Search for the cell housing the specified text and yield its (X, Y) center coordinate. 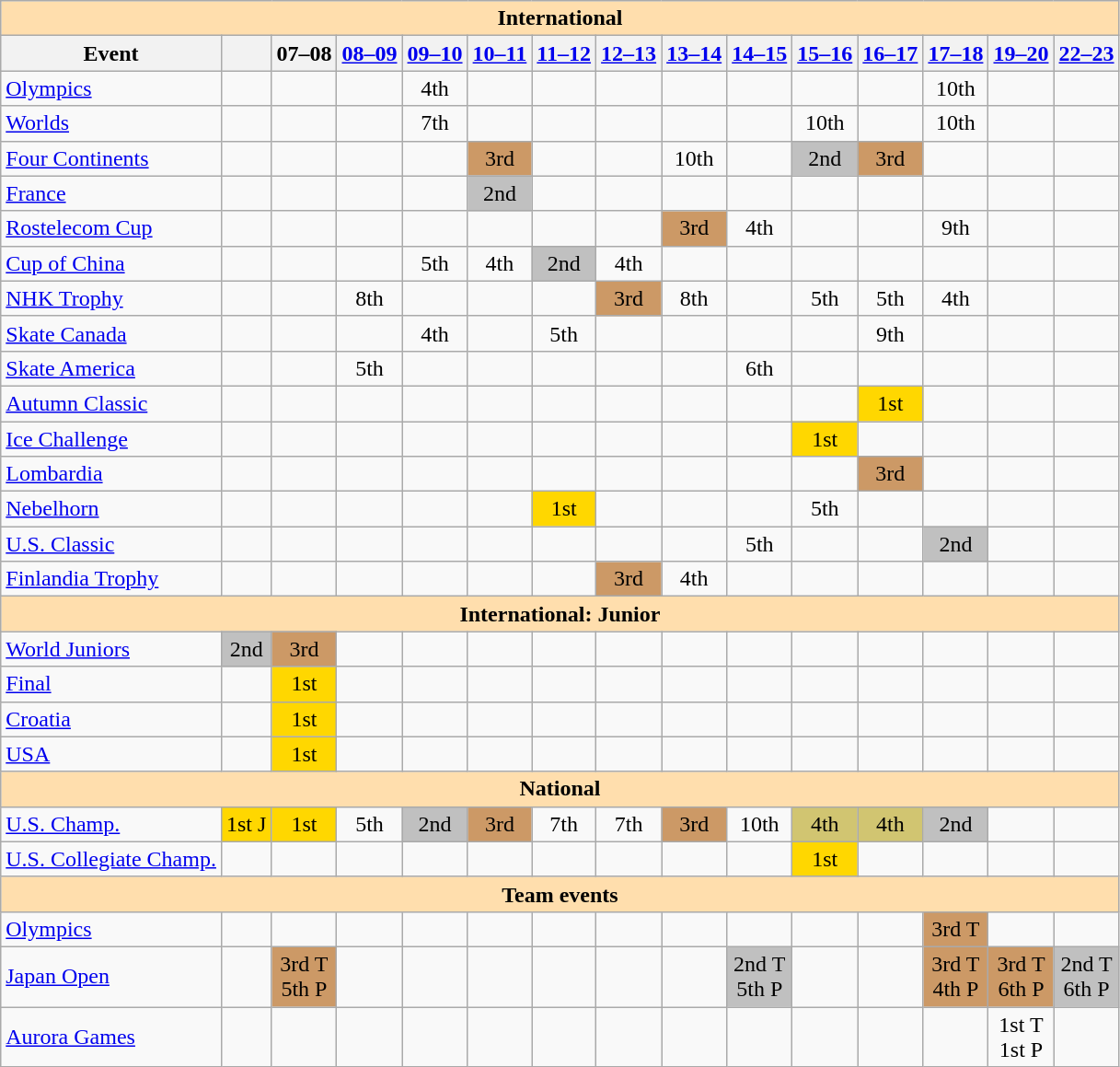
Finlandia Trophy (111, 579)
19–20 (1022, 53)
14–15 (760, 53)
International (560, 18)
6th (760, 368)
11–12 (564, 53)
Skate Canada (111, 333)
15–16 (825, 53)
10–11 (500, 53)
09–10 (434, 53)
Lombardia (111, 474)
Team events (560, 894)
Japan Open (111, 976)
NHK Trophy (111, 298)
Cup of China (111, 263)
12–13 (629, 53)
22–23 (1086, 53)
World Juniors (111, 649)
Nebelhorn (111, 509)
1st T 1st P (1022, 1037)
2nd T 6th P (1086, 976)
U.S. Collegiate Champ. (111, 859)
3rd T (955, 929)
16–17 (891, 53)
Aurora Games (111, 1037)
France (111, 193)
07–08 (304, 53)
International: Junior (560, 614)
3rd T 6th P (1022, 976)
13–14 (694, 53)
Ice Challenge (111, 439)
Autumn Classic (111, 403)
3rd T 5th P (304, 976)
Event (111, 53)
Final (111, 684)
Skate America (111, 368)
Rostelecom Cup (111, 228)
U.S. Classic (111, 544)
National (560, 789)
Four Continents (111, 158)
U.S. Champ. (111, 824)
2nd T 5th P (760, 976)
08–09 (370, 53)
Worlds (111, 123)
3rd T 4th P (955, 976)
Croatia (111, 719)
17–18 (955, 53)
USA (111, 754)
1st J (246, 824)
